Return the (X, Y) coordinate for the center point of the cell that contains the specified text.  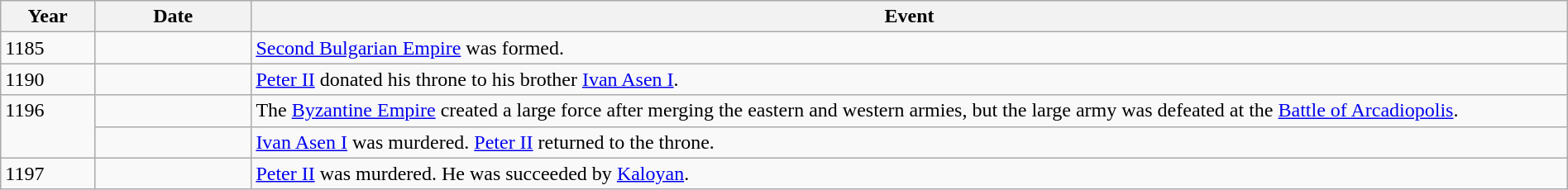
Peter II donated his throne to his brother Ivan Asen I. (910, 79)
Event (910, 17)
Peter II was murdered. He was succeeded by Kaloyan. (910, 173)
Second Bulgarian Empire was formed. (910, 48)
Ivan Asen I was murdered. Peter II returned to the throne. (910, 142)
1190 (48, 79)
Date (172, 17)
Year (48, 17)
1196 (48, 126)
1185 (48, 48)
1197 (48, 173)
